Detect which cell encompasses the target text, then output its [X, Y] center coordinate. 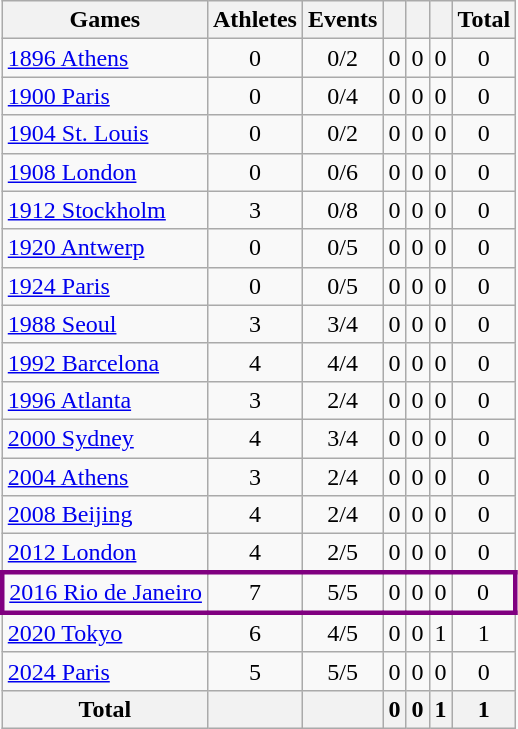
1996 Atlanta [104, 400]
0/4 [342, 96]
0/6 [342, 172]
1896 Athens [104, 58]
2004 Athens [104, 477]
2016 Rio de Janeiro [104, 592]
2020 Tokyo [104, 633]
6 [254, 633]
5 [254, 671]
2/5 [342, 553]
Events [342, 20]
Athletes [254, 20]
4/5 [342, 633]
1920 Antwerp [104, 248]
1908 London [104, 172]
0/8 [342, 210]
2024 Paris [104, 671]
2008 Beijing [104, 515]
1912 Stockholm [104, 210]
Games [104, 20]
4/4 [342, 362]
7 [254, 592]
1904 St. Louis [104, 134]
1924 Paris [104, 286]
1988 Seoul [104, 324]
1992 Barcelona [104, 362]
2000 Sydney [104, 438]
2012 London [104, 553]
1900 Paris [104, 96]
